Detect which cell encompasses the target text, then output its (X, Y) center coordinate. 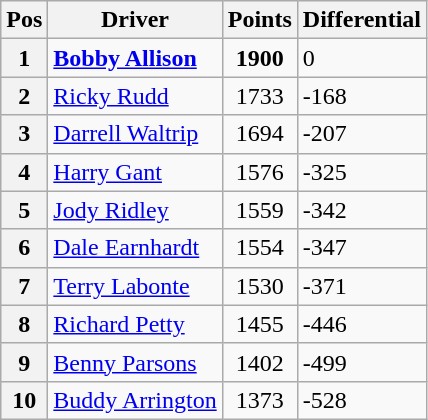
Darrell Waltrip (135, 134)
1373 (260, 400)
Buddy Arrington (135, 400)
-499 (362, 362)
-342 (362, 210)
1576 (260, 172)
1 (24, 58)
-168 (362, 96)
Harry Gant (135, 172)
5 (24, 210)
3 (24, 134)
Driver (135, 20)
1530 (260, 286)
1455 (260, 324)
4 (24, 172)
Pos (24, 20)
1554 (260, 248)
-528 (362, 400)
Ricky Rudd (135, 96)
Benny Parsons (135, 362)
Points (260, 20)
Bobby Allison (135, 58)
1559 (260, 210)
Terry Labonte (135, 286)
-207 (362, 134)
-446 (362, 324)
0 (362, 58)
7 (24, 286)
6 (24, 248)
Differential (362, 20)
Dale Earnhardt (135, 248)
8 (24, 324)
-325 (362, 172)
1733 (260, 96)
Jody Ridley (135, 210)
2 (24, 96)
-371 (362, 286)
10 (24, 400)
9 (24, 362)
-347 (362, 248)
1694 (260, 134)
1402 (260, 362)
1900 (260, 58)
Richard Petty (135, 324)
